Scan for the cell matching the given text and deliver its (X, Y) coordinate at center. 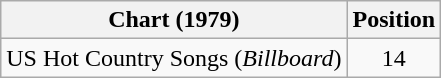
14 (394, 58)
Position (394, 20)
Chart (1979) (174, 20)
US Hot Country Songs (Billboard) (174, 58)
